Return [x, y] of the center of cell containing provided text 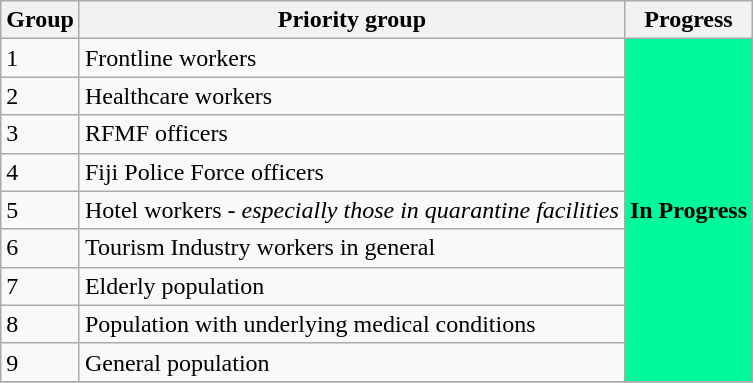
Population with underlying medical conditions [352, 324]
Priority group [352, 20]
8 [40, 324]
Progress [688, 20]
Frontline workers [352, 58]
9 [40, 362]
2 [40, 96]
1 [40, 58]
Fiji Police Force officers [352, 172]
In Progress [688, 210]
Hotel workers - especially those in quarantine facilities [352, 210]
7 [40, 286]
General population [352, 362]
Healthcare workers [352, 96]
4 [40, 172]
Elderly population [352, 286]
3 [40, 134]
Tourism Industry workers in general [352, 248]
6 [40, 248]
RFMF officers [352, 134]
Group [40, 20]
5 [40, 210]
